Identify which cell holds the provided text, then report its (x, y) central coordinate. 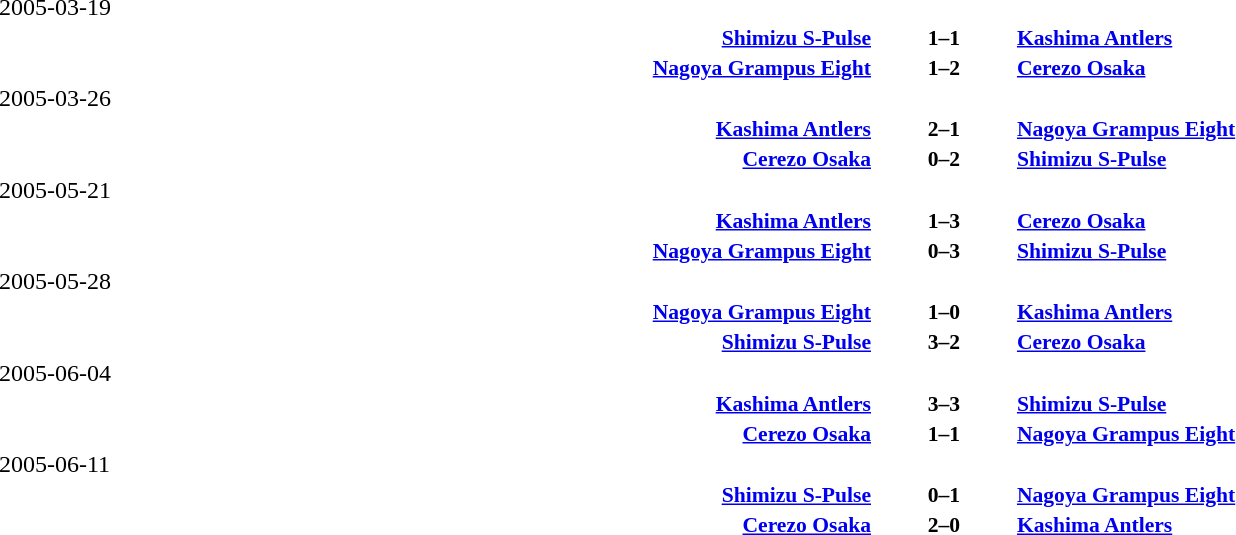
2–1 (944, 129)
1–0 (944, 312)
1–3 (944, 220)
3–2 (944, 342)
0–2 (944, 159)
0–1 (944, 495)
1–2 (944, 68)
0–3 (944, 250)
3–3 (944, 404)
